From the cell containing the given text, extract its center point as [x, y] coordinate. 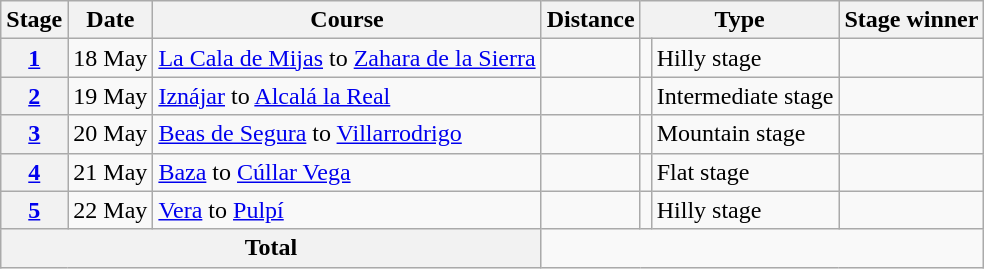
20 May [110, 134]
3 [34, 134]
Total [271, 248]
19 May [110, 96]
21 May [110, 172]
Stage winner [912, 20]
Vera to Pulpí [347, 210]
Flat stage [745, 172]
Type [740, 20]
Course [347, 20]
4 [34, 172]
La Cala de Mijas to Zahara de la Sierra [347, 58]
Distance [590, 20]
Baza to Cúllar Vega [347, 172]
Date [110, 20]
1 [34, 58]
5 [34, 210]
Beas de Segura to Villarrodrigo [347, 134]
Stage [34, 20]
2 [34, 96]
22 May [110, 210]
Iznájar to Alcalá la Real [347, 96]
Mountain stage [745, 134]
18 May [110, 58]
Intermediate stage [745, 96]
